Return [x, y] of the center of cell containing provided text 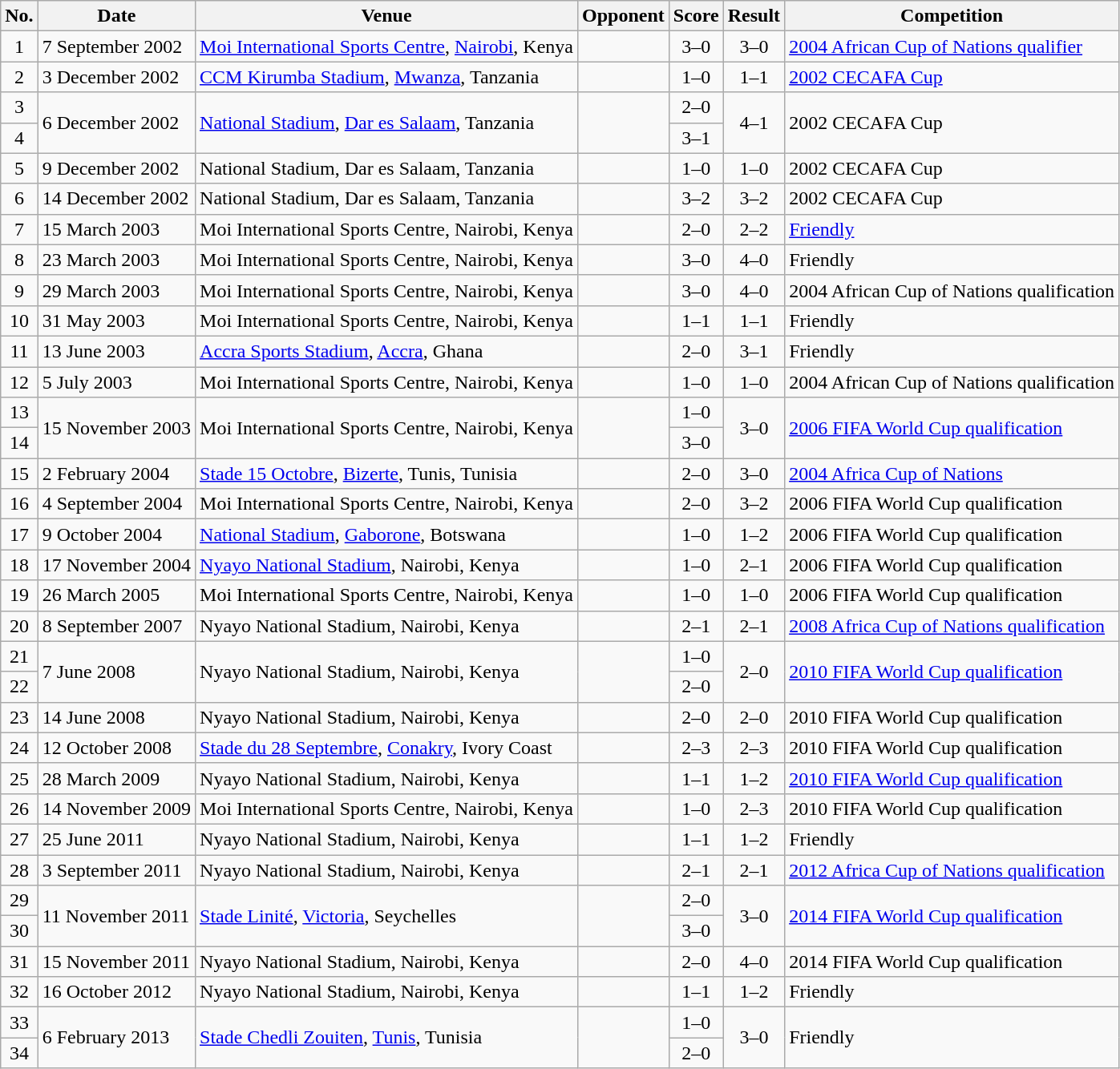
2–2 [754, 229]
Stade du 28 Septembre, Conakry, Ivory Coast [386, 748]
14 [19, 443]
16 October 2012 [116, 992]
32 [19, 992]
13 June 2003 [116, 351]
7 June 2008 [116, 672]
17 [19, 534]
Accra Sports Stadium, Accra, Ghana [386, 351]
5 July 2003 [116, 382]
29 March 2003 [116, 290]
26 March 2005 [116, 595]
CCM Kirumba Stadium, Mwanza, Tanzania [386, 77]
3 September 2011 [116, 869]
15 November 2011 [116, 962]
9 December 2002 [116, 168]
25 June 2011 [116, 839]
9 [19, 290]
8 September 2007 [116, 626]
13 [19, 413]
33 [19, 1023]
28 [19, 869]
31 [19, 962]
Stade Linité, Victoria, Seychelles [386, 916]
Venue [386, 16]
14 November 2009 [116, 809]
15 [19, 474]
2008 Africa Cup of Nations qualification [952, 626]
18 [19, 565]
12 October 2008 [116, 748]
2 February 2004 [116, 474]
5 [19, 168]
31 May 2003 [116, 321]
25 [19, 778]
3 December 2002 [116, 77]
National Stadium, Gaborone, Botswana [386, 534]
30 [19, 931]
6 December 2002 [116, 123]
7 [19, 229]
21 [19, 656]
3 [19, 107]
23 March 2003 [116, 260]
17 November 2004 [116, 565]
27 [19, 839]
8 [19, 260]
2 [19, 77]
6 [19, 199]
Opponent [623, 16]
2004 Africa Cup of Nations [952, 474]
Result [754, 16]
15 March 2003 [116, 229]
Stade Chedli Zouiten, Tunis, Tunisia [386, 1038]
1 [19, 46]
11 [19, 351]
Score [696, 16]
26 [19, 809]
2012 Africa Cup of Nations qualification [952, 869]
28 March 2009 [116, 778]
14 June 2008 [116, 717]
14 December 2002 [116, 199]
4 September 2004 [116, 504]
11 November 2011 [116, 916]
23 [19, 717]
4 [19, 138]
No. [19, 16]
34 [19, 1053]
4–1 [754, 123]
Date [116, 16]
7 September 2002 [116, 46]
2004 African Cup of Nations qualifier [952, 46]
20 [19, 626]
19 [19, 595]
6 February 2013 [116, 1038]
Stade 15 Octobre, Bizerte, Tunis, Tunisia [386, 474]
Competition [952, 16]
16 [19, 504]
12 [19, 382]
15 November 2003 [116, 428]
29 [19, 901]
24 [19, 748]
9 October 2004 [116, 534]
22 [19, 687]
10 [19, 321]
